Capture the cell that displays the provided text and extract its [x, y] central coordinate. 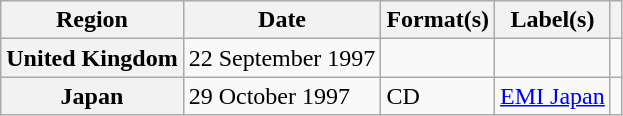
CD [438, 96]
29 October 1997 [282, 96]
Japan [92, 96]
Date [282, 20]
Label(s) [553, 20]
22 September 1997 [282, 58]
EMI Japan [553, 96]
United Kingdom [92, 58]
Region [92, 20]
Format(s) [438, 20]
